Return the [X, Y] coordinate for the center point of the cell that contains the specified text.  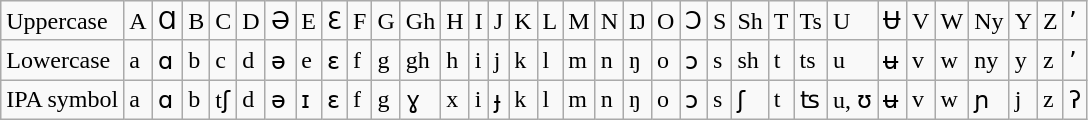
ɣ [420, 100]
D [251, 21]
ɟ [498, 100]
S [719, 21]
V [921, 21]
Ɛ [334, 21]
Sh [750, 21]
Ʉ [892, 21]
C [224, 21]
ɲ [989, 100]
y [1023, 60]
T [781, 21]
H [455, 21]
c [224, 60]
Z [1051, 21]
B [196, 21]
ny [989, 60]
Ŋ [638, 21]
gh [420, 60]
ts [810, 60]
I [478, 21]
ʃ [750, 100]
Y [1023, 21]
Uppercase [62, 21]
Ny [989, 21]
Ə [280, 21]
Ɑ [168, 21]
ɪ [309, 100]
u [852, 60]
U [852, 21]
ʦ [810, 100]
N [609, 21]
M [579, 21]
O [665, 21]
sh [750, 60]
Gh [420, 21]
u, ʊ [852, 100]
J [498, 21]
Ts [810, 21]
x [455, 100]
E [309, 21]
L [550, 21]
e [309, 60]
K [523, 21]
F [360, 21]
G [386, 21]
Ɔ [694, 21]
ʔ [1074, 100]
W [952, 21]
A [138, 21]
Lowercase [62, 60]
tʃ [224, 100]
h [455, 60]
IPA symbol [62, 100]
